Search for the cell housing the specified text and yield its [x, y] center coordinate. 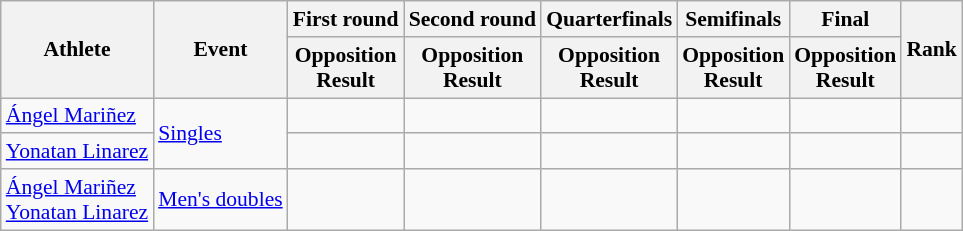
Second round [473, 19]
Rank [932, 50]
Yonatan Linarez [77, 152]
Final [845, 19]
Ángel MariñezYonatan Linarez [77, 200]
Singles [220, 134]
Semifinals [733, 19]
Ángel Mariñez [77, 116]
Men's doubles [220, 200]
First round [346, 19]
Quarterfinals [609, 19]
Event [220, 50]
Athlete [77, 50]
